Return (X, Y) of the center of cell containing provided text 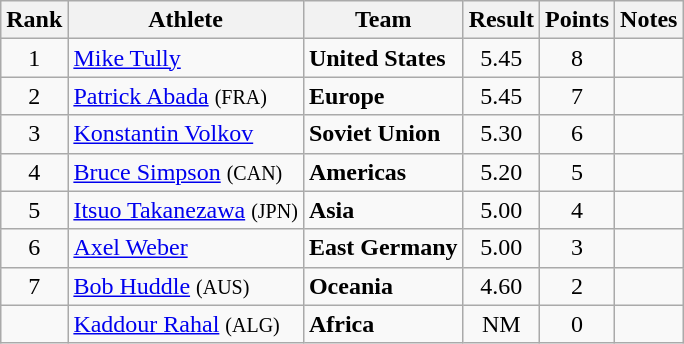
United States (383, 58)
Points (578, 20)
Mike Tully (186, 58)
Bob Huddle (AUS) (186, 286)
East Germany (383, 248)
Asia (383, 210)
Konstantin Volkov (186, 134)
5.30 (501, 134)
Athlete (186, 20)
Itsuo Takanezawa (JPN) (186, 210)
Kaddour Rahal (ALG) (186, 324)
Notes (649, 20)
Bruce Simpson (CAN) (186, 172)
Result (501, 20)
5.20 (501, 172)
4.60 (501, 286)
0 (578, 324)
8 (578, 58)
Team (383, 20)
NM (501, 324)
Oceania (383, 286)
Patrick Abada (FRA) (186, 96)
Rank (34, 20)
1 (34, 58)
Africa (383, 324)
Europe (383, 96)
Soviet Union (383, 134)
Americas (383, 172)
Axel Weber (186, 248)
